Search for the cell housing the specified text and yield its [X, Y] center coordinate. 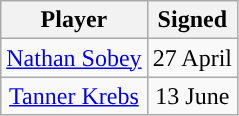
13 June [192, 96]
27 April [192, 58]
Nathan Sobey [74, 58]
Signed [192, 20]
Tanner Krebs [74, 96]
Player [74, 20]
